Determine the (x, y) coordinate at the center of the cell enclosing the given text.  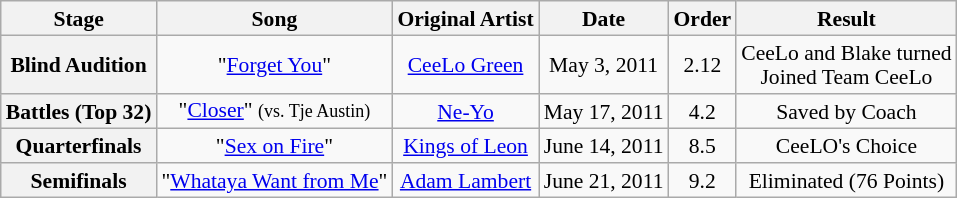
9.2 (703, 180)
Battles (Top 32) (79, 111)
"Whataya Want from Me" (274, 180)
June 14, 2011 (604, 146)
"Forget You" (274, 64)
Original Artist (465, 18)
Order (703, 18)
Eliminated (76 Points) (846, 180)
June 21, 2011 (604, 180)
Song (274, 18)
8.5 (703, 146)
Blind Audition (79, 64)
"Closer" (vs. Tje Austin) (274, 111)
CeeLo Green (465, 64)
4.2 (703, 111)
CeeLo and Blake turnedJoined Team CeeLo (846, 64)
Stage (79, 18)
Adam Lambert (465, 180)
"Sex on Fire" (274, 146)
Saved by Coach (846, 111)
CeeLO's Choice (846, 146)
Ne-Yo (465, 111)
2.12 (703, 64)
Date (604, 18)
May 3, 2011 (604, 64)
Quarterfinals (79, 146)
Result (846, 18)
Kings of Leon (465, 146)
May 17, 2011 (604, 111)
Semifinals (79, 180)
